Output the [x, y] coordinate of the center of the cell containing the given text.  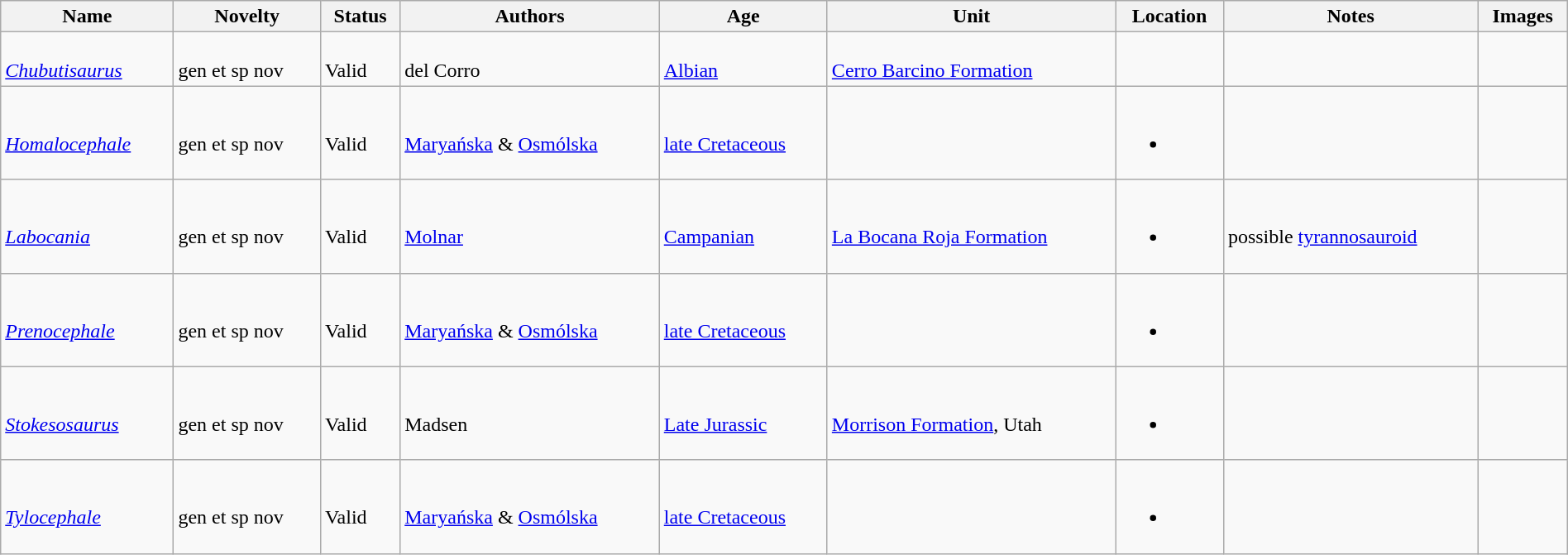
Morrison Formation, Utah [971, 414]
possible tyrannosauroid [1350, 227]
Campanian [743, 227]
del Corro [530, 60]
Albian [743, 60]
Labocania [88, 227]
Chubutisaurus [88, 60]
Authors [530, 17]
Homalocephale [88, 132]
Madsen [530, 414]
Tylocephale [88, 506]
Cerro Barcino Formation [971, 60]
Molnar [530, 227]
Notes [1350, 17]
Images [1523, 17]
Novelty [247, 17]
Name [88, 17]
Unit [971, 17]
Age [743, 17]
Status [360, 17]
Prenocephale [88, 319]
La Bocana Roja Formation [971, 227]
Location [1169, 17]
Stokesosaurus [88, 414]
Late Jurassic [743, 414]
